Return (x, y) of the center of cell containing provided text 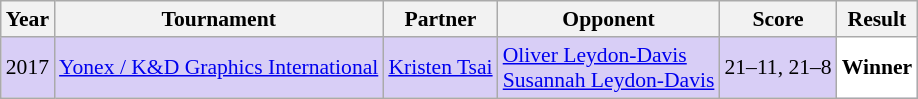
2017 (28, 68)
Oliver Leydon-Davis Susannah Leydon-Davis (609, 68)
Score (778, 19)
Result (878, 19)
Yonex / K&D Graphics International (218, 68)
Kristen Tsai (440, 68)
Partner (440, 19)
Winner (878, 68)
Tournament (218, 19)
Year (28, 19)
21–11, 21–8 (778, 68)
Opponent (609, 19)
